Locate the cell with the specified text and output its (x, y) center coordinate. 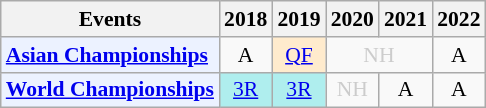
2022 (458, 19)
2018 (246, 19)
2021 (406, 19)
2019 (298, 19)
World Championships (110, 90)
Events (110, 19)
QF (298, 55)
2020 (352, 19)
Asian Championships (110, 55)
